Identify which cell holds the provided text, then report its (x, y) central coordinate. 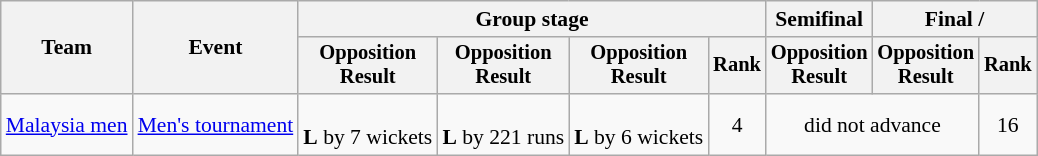
L by 6 wickets (638, 124)
Group stage (532, 19)
16 (1008, 124)
L by 221 runs (503, 124)
4 (737, 124)
L by 7 wickets (368, 124)
Malaysia men (67, 124)
did not advance (872, 124)
Men's tournament (216, 124)
Final / (954, 19)
Event (216, 48)
Team (67, 48)
Semifinal (820, 19)
